Output the (x, y) coordinate of the center of the cell containing the given text.  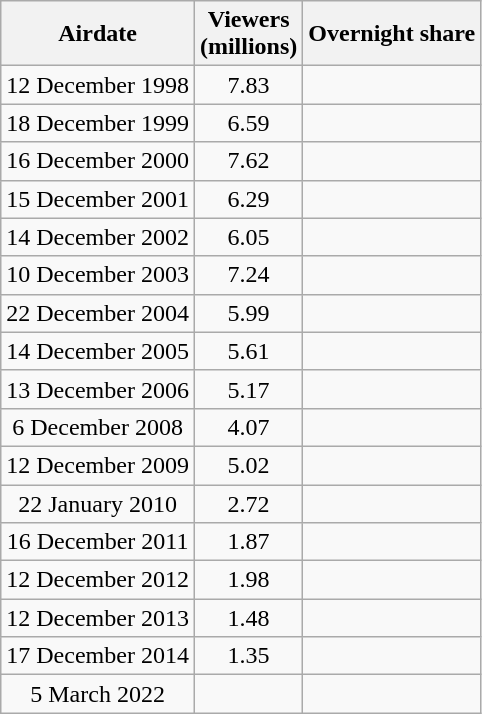
5.02 (248, 465)
Overnight share (392, 34)
10 December 2003 (98, 275)
7.83 (248, 85)
1.98 (248, 580)
13 December 2006 (98, 389)
16 December 2000 (98, 161)
1.87 (248, 542)
6.29 (248, 199)
4.07 (248, 427)
22 December 2004 (98, 313)
Airdate (98, 34)
7.62 (248, 161)
5.61 (248, 351)
1.48 (248, 618)
2.72 (248, 503)
5 March 2022 (98, 694)
12 December 2009 (98, 465)
18 December 1999 (98, 123)
22 January 2010 (98, 503)
7.24 (248, 275)
12 December 2013 (98, 618)
5.17 (248, 389)
14 December 2005 (98, 351)
14 December 2002 (98, 237)
12 December 2012 (98, 580)
5.99 (248, 313)
15 December 2001 (98, 199)
17 December 2014 (98, 656)
Viewers(millions) (248, 34)
6.59 (248, 123)
6.05 (248, 237)
12 December 1998 (98, 85)
6 December 2008 (98, 427)
1.35 (248, 656)
16 December 2011 (98, 542)
